Search for the cell housing the specified text and yield its (X, Y) center coordinate. 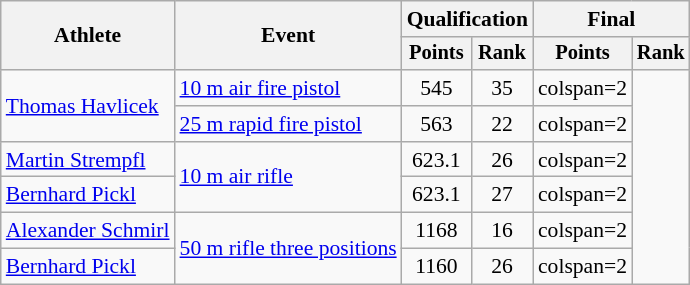
Qualification (468, 19)
Final (612, 19)
1168 (436, 231)
545 (436, 88)
25 m rapid fire pistol (288, 124)
Event (288, 36)
1160 (436, 267)
Martin Strempfl (88, 160)
16 (502, 231)
Alexander Schmirl (88, 231)
Thomas Havlicek (88, 106)
27 (502, 195)
10 m air rifle (288, 178)
22 (502, 124)
10 m air fire pistol (288, 88)
Athlete (88, 36)
50 m rifle three positions (288, 248)
563 (436, 124)
35 (502, 88)
